Search for the cell housing the specified text and yield its [x, y] center coordinate. 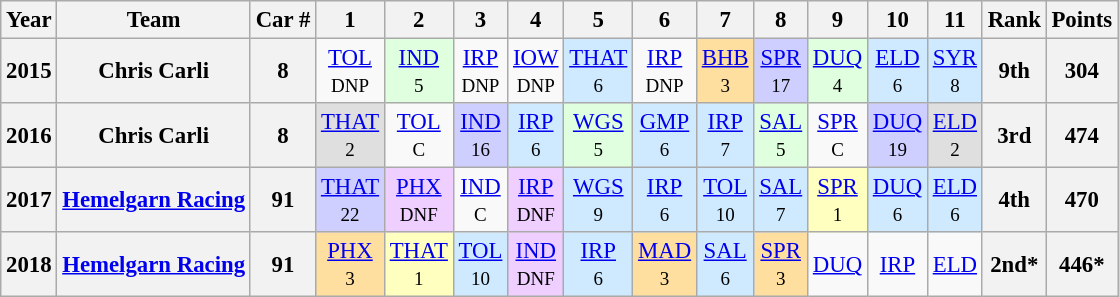
2017 [29, 200]
MAD3 [665, 264]
DUQ6 [897, 200]
4 [536, 20]
BHB3 [724, 72]
3rd [1014, 136]
3 [480, 20]
SPR1 [838, 200]
IND5 [418, 72]
Points [1082, 20]
SAL7 [781, 200]
WGS5 [598, 136]
Year [29, 20]
THAT1 [418, 264]
SAL5 [781, 136]
9 [838, 20]
THAT22 [350, 200]
470 [1082, 200]
DUQ [838, 264]
THAT2 [350, 136]
11 [954, 20]
PHX3 [350, 264]
TOLC [418, 136]
IRP [897, 264]
DUQ19 [897, 136]
SYR8 [954, 72]
2018 [29, 264]
2015 [29, 72]
2 [418, 20]
SPRC [838, 136]
Car # [282, 20]
1 [350, 20]
SAL6 [724, 264]
IRP7 [724, 136]
Team [154, 20]
7 [724, 20]
2016 [29, 136]
INDDNF [536, 264]
DUQ4 [838, 72]
THAT6 [598, 72]
WGS9 [598, 200]
6 [665, 20]
PHXDNF [418, 200]
SPR17 [781, 72]
Rank [1014, 20]
SPR3 [781, 264]
4th [1014, 200]
ELD [954, 264]
IOWDNP [536, 72]
GMP6 [665, 136]
ELD2 [954, 136]
5 [598, 20]
10 [897, 20]
474 [1082, 136]
446* [1082, 264]
304 [1082, 72]
IRPDNF [536, 200]
9th [1014, 72]
2nd* [1014, 264]
TOLDNP [350, 72]
IND16 [480, 136]
INDC [480, 200]
